Pinpoint the cell where the given text exists, returning its [X, Y] midpoint coordinate. 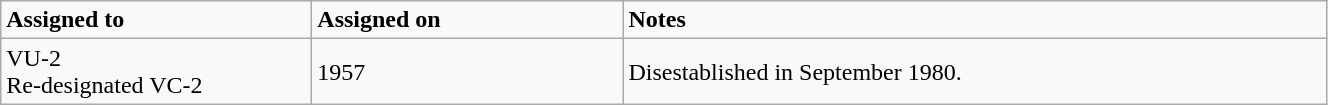
VU-2Re-designated VC-2 [156, 72]
1957 [468, 72]
Assigned on [468, 20]
Notes [975, 20]
Assigned to [156, 20]
Disestablished in September 1980. [975, 72]
